Search for the cell housing the specified text and yield its (x, y) center coordinate. 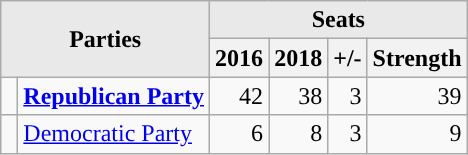
Seats (338, 20)
+/- (348, 58)
Republican Party (114, 96)
2016 (240, 58)
38 (298, 96)
2018 (298, 58)
Strength (417, 58)
9 (417, 134)
39 (417, 96)
Parties (106, 39)
8 (298, 134)
Democratic Party (114, 134)
42 (240, 96)
6 (240, 134)
